Scan for the cell matching the given text and deliver its (x, y) coordinate at center. 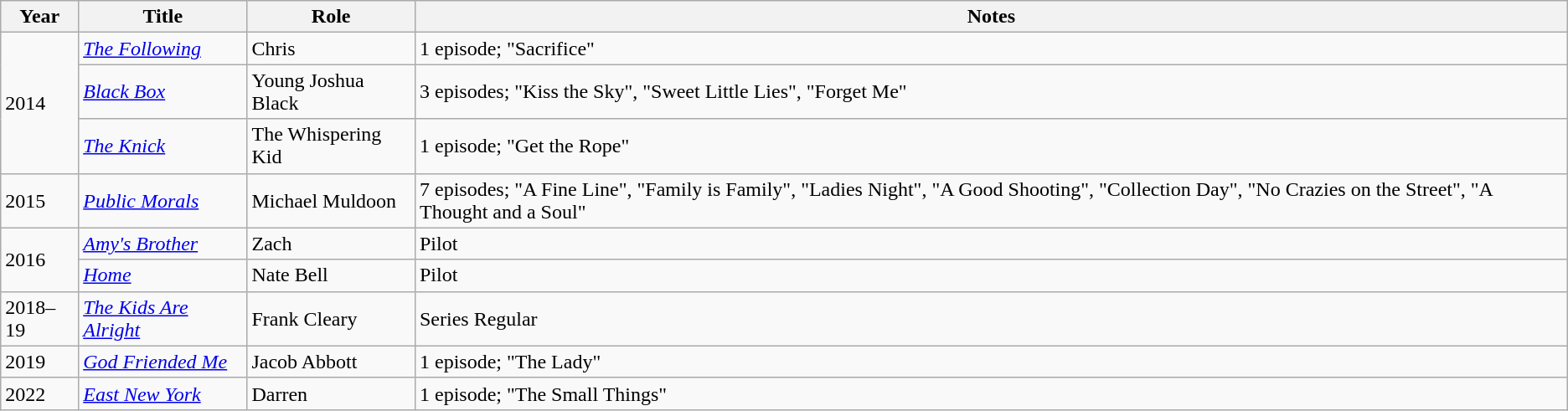
Young Joshua Black (332, 92)
Black Box (162, 92)
2015 (40, 201)
Jacob Abbott (332, 362)
Amy's Brother (162, 244)
1 episode; "Get the Rope" (991, 146)
2019 (40, 362)
The Following (162, 49)
Chris (332, 49)
Home (162, 275)
Year (40, 17)
Nate Bell (332, 275)
Frank Cleary (332, 318)
The Kids Are Alright (162, 318)
Role (332, 17)
1 episode; "Sacrifice" (991, 49)
2016 (40, 259)
2018–19 (40, 318)
The Whispering Kid (332, 146)
Michael Muldoon (332, 201)
2014 (40, 103)
Public Morals (162, 201)
East New York (162, 393)
1 episode; "The Small Things" (991, 393)
The Knick (162, 146)
Darren (332, 393)
God Friended Me (162, 362)
Notes (991, 17)
1 episode; "The Lady" (991, 362)
Zach (332, 244)
3 episodes; "Kiss the Sky", "Sweet Little Lies", "Forget Me" (991, 92)
Title (162, 17)
Series Regular (991, 318)
2022 (40, 393)
